Provide the (X, Y) coordinate of the cell's center where the given text is located.  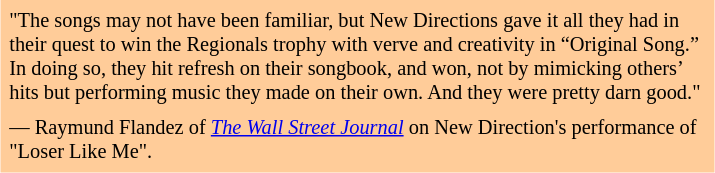
— Raymund Flandez of The Wall Street Journal on New Direction's performance of "Loser Like Me". (358, 140)
